Detect which cell encompasses the target text, then output its (x, y) center coordinate. 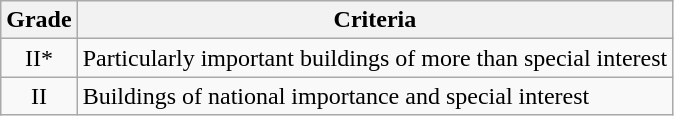
II (39, 96)
II* (39, 58)
Buildings of national importance and special interest (375, 96)
Particularly important buildings of more than special interest (375, 58)
Criteria (375, 20)
Grade (39, 20)
